For the text-containing cell, return its midpoint in [X, Y] coordinate format. 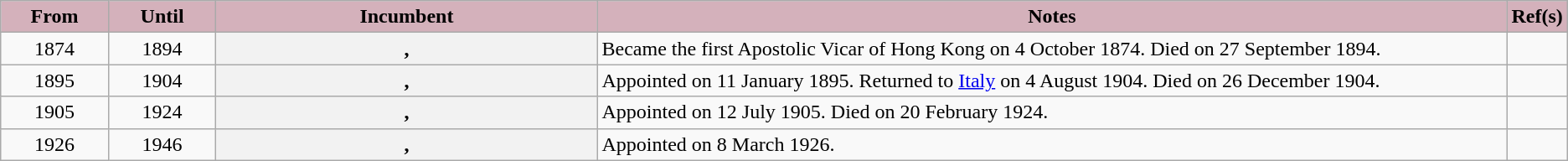
Appointed on 8 March 1926. [1052, 144]
Incumbent [407, 17]
1926 [55, 144]
Became the first Apostolic Vicar of Hong Kong on 4 October 1874. Died on 27 September 1894. [1052, 49]
1894 [162, 49]
From [55, 17]
1924 [162, 112]
1895 [55, 80]
1904 [162, 80]
Ref(s) [1537, 17]
1946 [162, 144]
Appointed on 11 January 1895. Returned to Italy on 4 August 1904. Died on 26 December 1904. [1052, 80]
Notes [1052, 17]
Until [162, 17]
Appointed on 12 July 1905. Died on 20 February 1924. [1052, 112]
1905 [55, 112]
1874 [55, 49]
